Search for the cell housing the specified text and yield its (x, y) center coordinate. 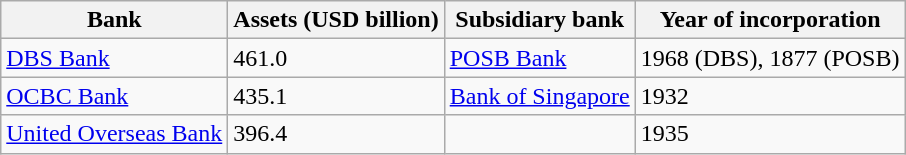
DBS Bank (114, 58)
Bank (114, 20)
1968 (DBS), 1877 (POSB) (770, 58)
1932 (770, 96)
OCBC Bank (114, 96)
Assets (USD billion) (336, 20)
1935 (770, 134)
United Overseas Bank (114, 134)
Year of incorporation (770, 20)
396.4 (336, 134)
Bank of Singapore (540, 96)
Subsidiary bank (540, 20)
435.1 (336, 96)
461.0 (336, 58)
POSB Bank (540, 58)
